Return [x, y] of the center of cell containing provided text 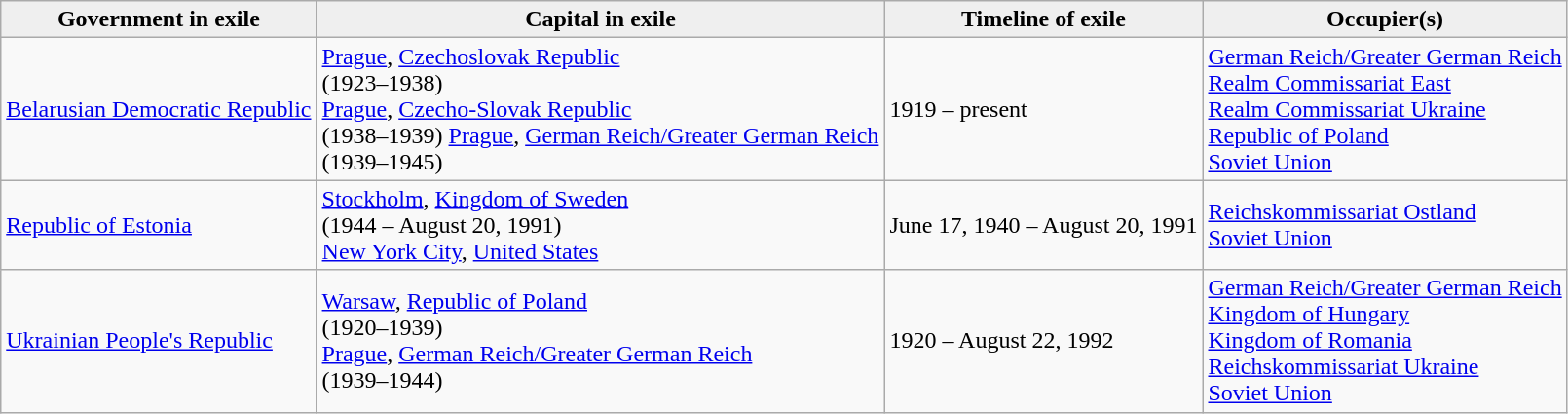
Reichskommissariat Ostland Soviet Union [1385, 225]
June 17, 1940 – August 20, 1991 [1044, 225]
Ukrainian People's Republic [159, 341]
1919 – present [1044, 109]
Prague, Czechoslovak Republic(1923–1938) Prague, Czecho-Slovak Republic(1938–1939) Prague, German Reich/Greater German Reich(1939–1945) [600, 109]
Capital in exile [600, 19]
German Reich/Greater German Reich Kingdom of Hungary Kingdom of Romania Reichskommissariat Ukraine Soviet Union [1385, 341]
Republic of Estonia [159, 225]
German Reich/Greater German Reich Realm Commissariat East Realm Commissariat Ukraine Republic of Poland Soviet Union [1385, 109]
1920 – August 22, 1992 [1044, 341]
Timeline of exile [1044, 19]
Occupier(s) [1385, 19]
Stockholm, Kingdom of Sweden(1944 – August 20, 1991) New York City, United States [600, 225]
Warsaw, Republic of Poland(1920–1939) Prague, German Reich/Greater German Reich(1939–1944) [600, 341]
Belarusian Democratic Republic [159, 109]
Government in exile [159, 19]
